Locate the cell with the specified text and output its [X, Y] center coordinate. 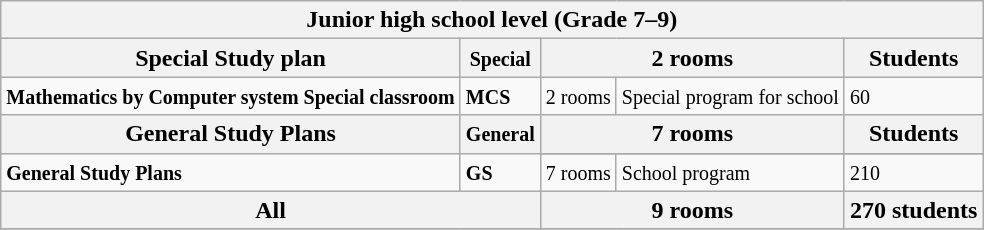
9 rooms [692, 210]
Mathematics by Computer system Special classroom [231, 96]
General [500, 134]
GS [500, 172]
Special program for school [730, 96]
School program [730, 172]
Junior high school level (Grade 7–9) [492, 20]
210 [913, 172]
Special Study plan [231, 58]
Special [500, 58]
270 students [913, 210]
60 [913, 96]
All [270, 210]
MCS [500, 96]
